Output the [X, Y] coordinate of the center of the cell containing the given text.  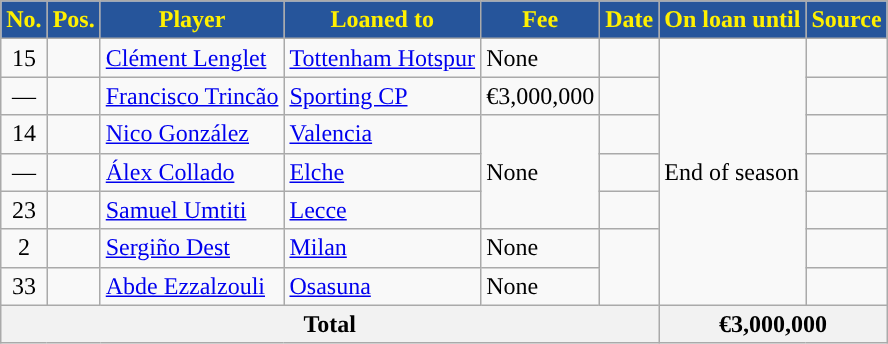
Total [330, 324]
On loan until [732, 20]
End of season [732, 172]
2 [24, 248]
Elche [382, 172]
Osasuna [382, 286]
33 [24, 286]
Francisco Trincão [192, 96]
No. [24, 20]
Samuel Umtiti [192, 210]
Valencia [382, 134]
Loaned to [382, 20]
Sporting CP [382, 96]
Milan [382, 248]
Clément Lenglet [192, 58]
Fee [540, 20]
Pos. [74, 20]
Date [630, 20]
23 [24, 210]
Abde Ezzalzouli [192, 286]
Sergiño Dest [192, 248]
Tottenham Hotspur [382, 58]
Lecce [382, 210]
Player [192, 20]
Álex Collado [192, 172]
14 [24, 134]
Source [846, 20]
15 [24, 58]
Nico González [192, 134]
